Extract the [x, y] coordinate from the center of the cell holding the provided text.  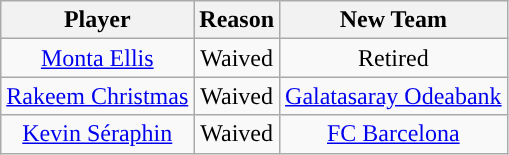
FC Barcelona [394, 134]
Kevin Séraphin [98, 134]
Player [98, 20]
Monta Ellis [98, 58]
Rakeem Christmas [98, 96]
Reason [237, 20]
Retired [394, 58]
Galatasaray Odeabank [394, 96]
New Team [394, 20]
